Identify which cell holds the provided text, then report its [X, Y] central coordinate. 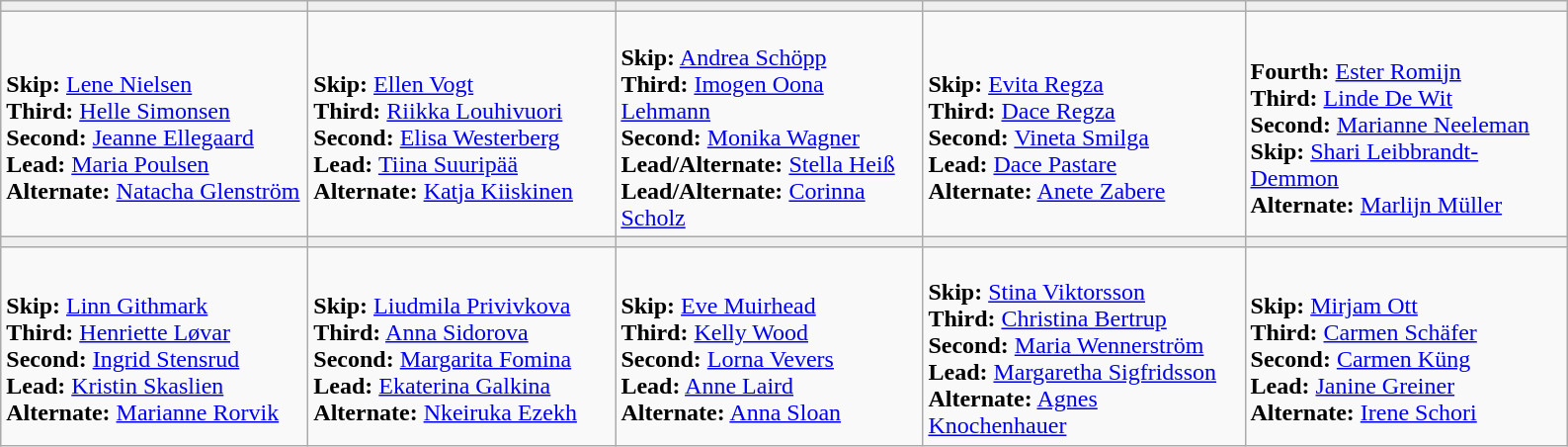
Skip: Linn Githmark Third: Henriette Løvar Second: Ingrid Stensrud Lead: Kristin Skaslien Alternate: Marianne Rorvik [154, 346]
Skip: Mirjam Ott Third: Carmen Schäfer Second: Carmen Küng Lead: Janine Greiner Alternate: Irene Schori [1406, 346]
Skip: Evita Regza Third: Dace Regza Second: Vineta Smilga Lead: Dace Pastare Alternate: Anete Zabere [1084, 125]
Skip: Ellen Vogt Third: Riikka Louhivuori Second: Elisa Westerberg Lead: Tiina Suuripää Alternate: Katja Kiiskinen [462, 125]
Fourth: Ester Romijn Third: Linde De Wit Second: Marianne Neeleman Skip: Shari Leibbrandt-Demmon Alternate: Marlijn Müller [1406, 125]
Skip: Eve Muirhead Third: Kelly Wood Second: Lorna Vevers Lead: Anne Laird Alternate: Anna Sloan [769, 346]
Skip: Liudmila Privivkova Third: Anna Sidorova Second: Margarita Fomina Lead: Ekaterina Galkina Alternate: Nkeiruka Ezekh [462, 346]
Skip: Stina Viktorsson Third: Christina Bertrup Second: Maria Wennerström Lead: Margaretha Sigfridsson Alternate: Agnes Knochenhauer [1084, 346]
Skip: Lene Nielsen Third: Helle Simonsen Second: Jeanne Ellegaard Lead: Maria Poulsen Alternate: Natacha Glenström [154, 125]
Skip: Andrea Schöpp Third: Imogen Oona Lehmann Second: Monika Wagner Lead/Alternate: Stella Heiß Lead/Alternate: Corinna Scholz [769, 125]
